Return [X, Y] of the center of cell containing provided text 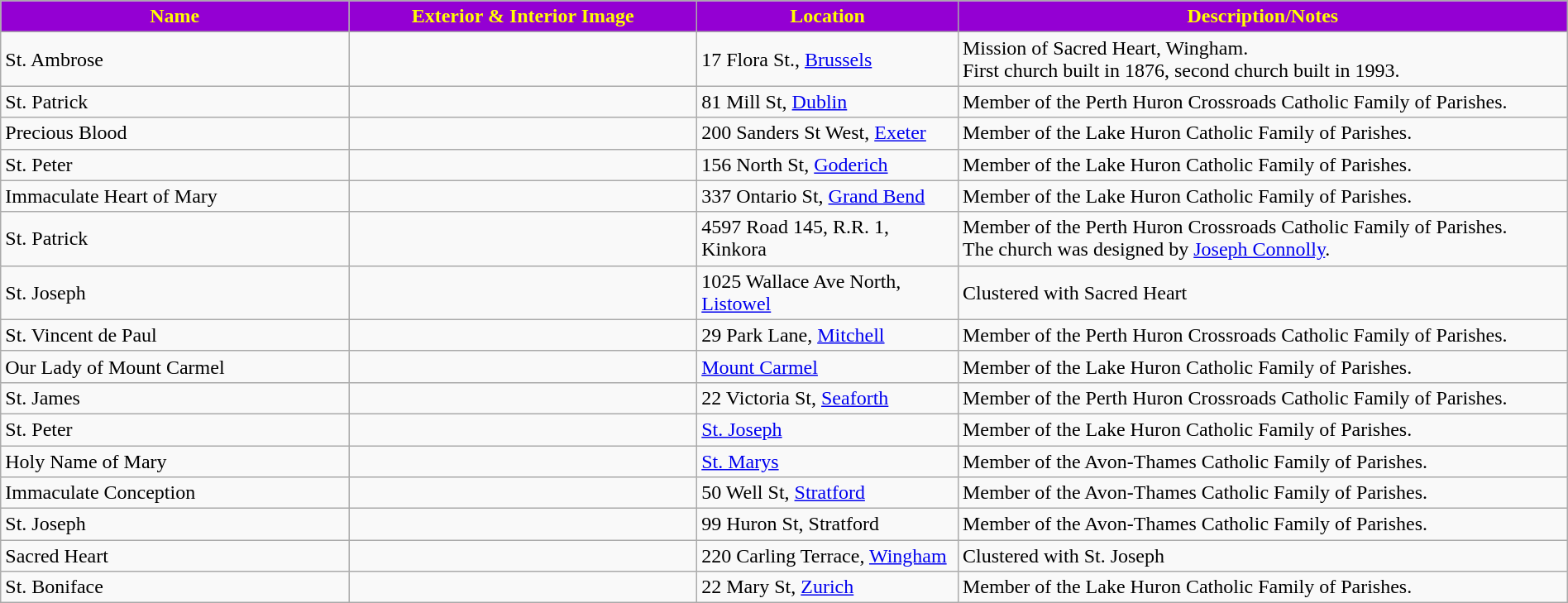
29 Park Lane, Mitchell [828, 335]
Mount Carmel [828, 366]
17 Flora St., Brussels [828, 60]
Member of the Perth Huron Crossroads Catholic Family of Parishes.The church was designed by Joseph Connolly. [1262, 238]
St. Marys [828, 461]
Location [828, 17]
1025 Wallace Ave North, Listowel [828, 293]
Clustered with Sacred Heart [1262, 293]
St. Boniface [175, 587]
Precious Blood [175, 133]
99 Huron St, Stratford [828, 524]
81 Mill St, Dublin [828, 102]
St. James [175, 398]
Mission of Sacred Heart, Wingham.First church built in 1876, second church built in 1993. [1262, 60]
St. Ambrose [175, 60]
22 Victoria St, Seaforth [828, 398]
Name [175, 17]
Immaculate Conception [175, 493]
22 Mary St, Zurich [828, 587]
337 Ontario St, Grand Bend [828, 196]
Immaculate Heart of Mary [175, 196]
Holy Name of Mary [175, 461]
Clustered with St. Joseph [1262, 556]
Our Lady of Mount Carmel [175, 366]
50 Well St, Stratford [828, 493]
Description/Notes [1262, 17]
Exterior & Interior Image [523, 17]
200 Sanders St West, Exeter [828, 133]
156 North St, Goderich [828, 165]
220 Carling Terrace, Wingham [828, 556]
St. Vincent de Paul [175, 335]
4597 Road 145, R.R. 1, Kinkora [828, 238]
Sacred Heart [175, 556]
